Pinpoint the cell where the given text exists, returning its (x, y) midpoint coordinate. 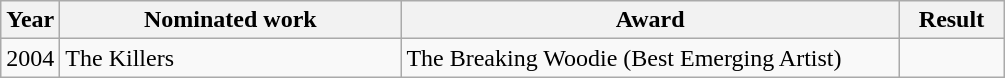
Nominated work (230, 20)
Result (951, 20)
Award (650, 20)
The Breaking Woodie (Best Emerging Artist) (650, 58)
Year (30, 20)
2004 (30, 58)
The Killers (230, 58)
